Scan for the cell matching the given text and deliver its (x, y) coordinate at center. 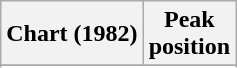
Chart (1982) (72, 34)
Peakposition (189, 34)
